Locate the cell with the specified text and output its (x, y) center coordinate. 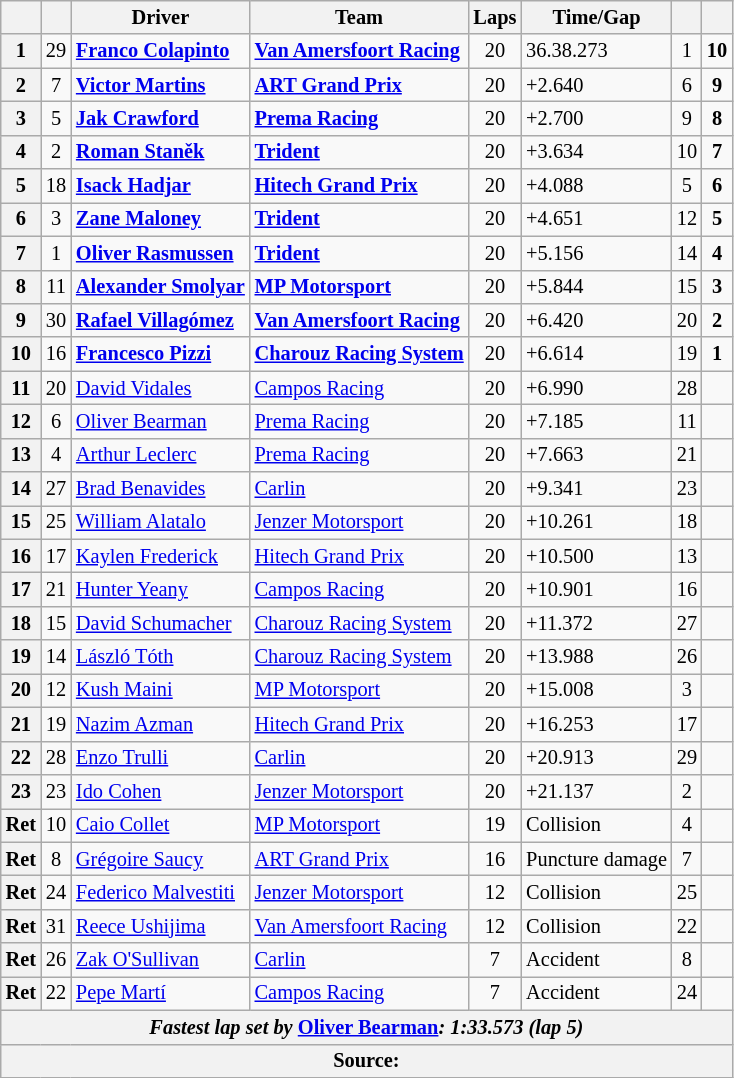
Jak Crawford (160, 118)
Isack Hadjar (160, 186)
Enzo Trulli (160, 758)
+6.614 (596, 354)
Source: (366, 1061)
Reece Ushijima (160, 926)
+13.988 (596, 657)
Alexander Smolyar (160, 287)
Grégoire Saucy (160, 859)
+20.913 (596, 758)
+10.261 (596, 522)
Oliver Rasmussen (160, 253)
Kush Maini (160, 690)
William Alatalo (160, 522)
+16.253 (596, 724)
David Schumacher (160, 623)
+5.844 (596, 287)
30 (56, 320)
Franco Colapinto (160, 51)
Ido Cohen (160, 791)
+2.640 (596, 85)
+7.663 (596, 455)
László Tóth (160, 657)
Zane Maloney (160, 219)
+2.700 (596, 118)
+4.651 (596, 219)
+10.500 (596, 556)
Pepe Martí (160, 993)
Caio Collet (160, 825)
Oliver Bearman (160, 421)
David Vidales (160, 388)
Zak O'Sullivan (160, 960)
Kaylen Frederick (160, 556)
Federico Malvestiti (160, 892)
Driver (160, 17)
Victor Martins (160, 85)
+6.990 (596, 388)
+7.185 (596, 421)
Time/Gap (596, 17)
Brad Benavides (160, 489)
+11.372 (596, 623)
+3.634 (596, 152)
Hunter Yeany (160, 589)
Laps (496, 17)
+10.901 (596, 589)
+21.137 (596, 791)
Team (360, 17)
Arthur Leclerc (160, 455)
Rafael Villagómez (160, 320)
Roman Staněk (160, 152)
+4.088 (596, 186)
Puncture damage (596, 859)
Nazim Azman (160, 724)
Fastest lap set by Oliver Bearman: 1:33.573 (lap 5) (366, 1027)
36.38.273 (596, 51)
+6.420 (596, 320)
31 (56, 926)
+9.341 (596, 489)
+5.156 (596, 253)
+15.008 (596, 690)
Francesco Pizzi (160, 354)
